Search for the cell housing the specified text and yield its [x, y] center coordinate. 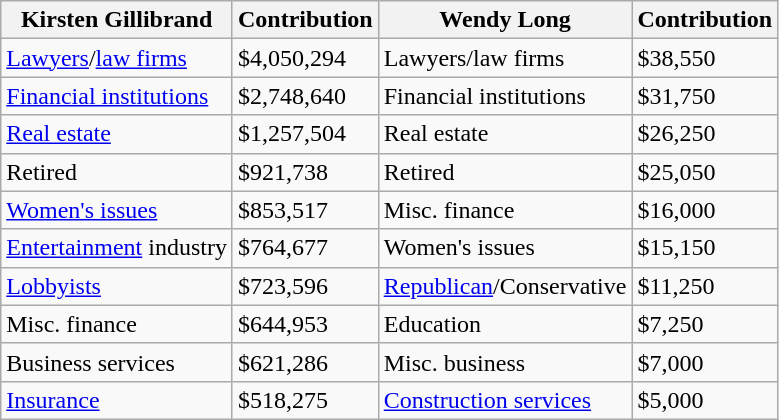
$26,250 [705, 134]
Business services [117, 362]
Kirsten Gillibrand [117, 20]
$7,000 [705, 362]
$16,000 [705, 210]
$5,000 [705, 400]
Republican/Conservative [505, 286]
$621,286 [305, 362]
$11,250 [705, 286]
$921,738 [305, 172]
Insurance [117, 400]
Construction services [505, 400]
Entertainment industry [117, 248]
Wendy Long [505, 20]
$31,750 [705, 96]
$644,953 [305, 324]
$1,257,504 [305, 134]
Education [505, 324]
$2,748,640 [305, 96]
$4,050,294 [305, 58]
$853,517 [305, 210]
Misc. business [505, 362]
$723,596 [305, 286]
$7,250 [705, 324]
$764,677 [305, 248]
$518,275 [305, 400]
$38,550 [705, 58]
$15,150 [705, 248]
Lobbyists [117, 286]
$25,050 [705, 172]
